Identify which cell holds the provided text, then report its (X, Y) central coordinate. 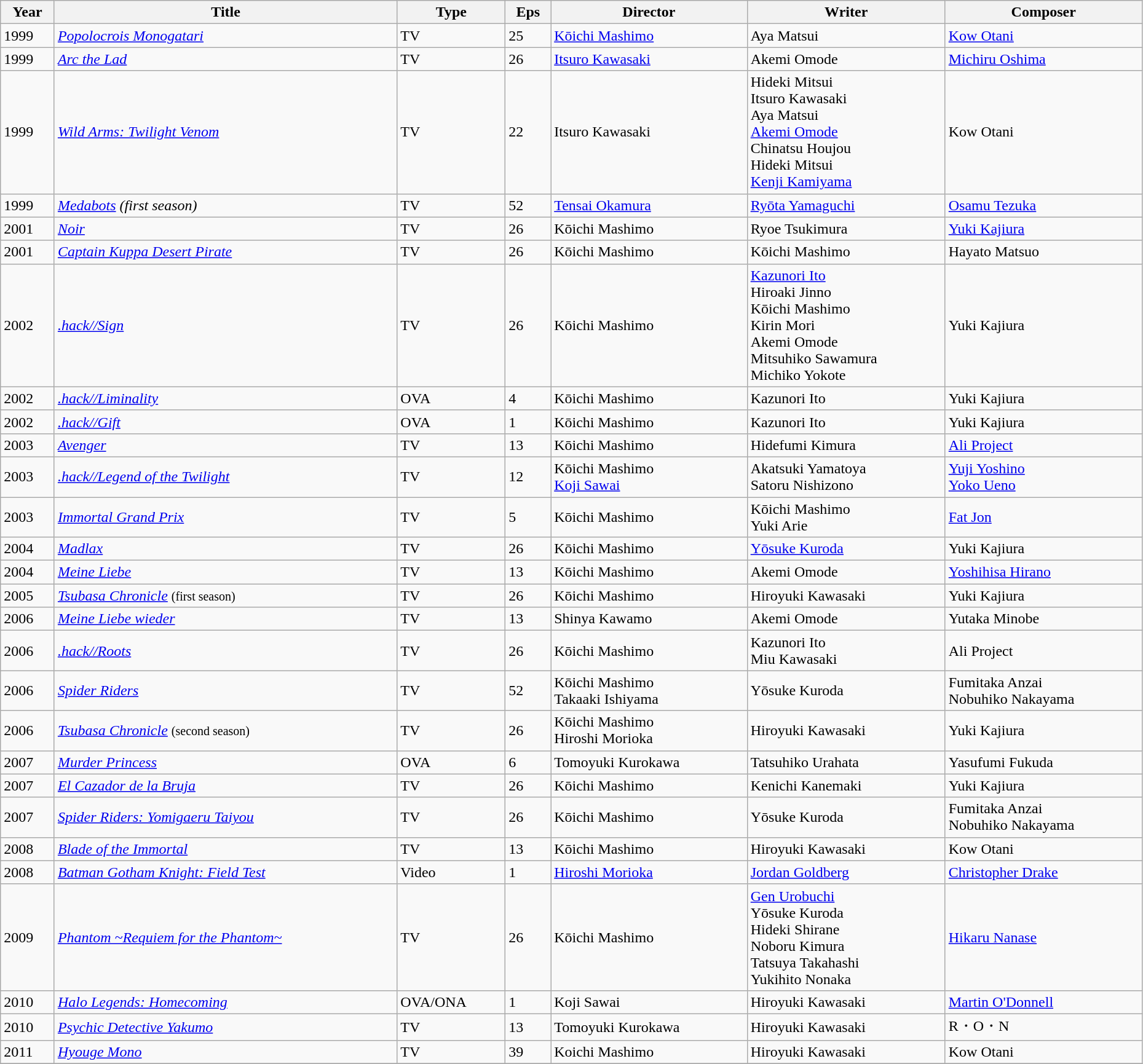
Christopher Drake (1043, 872)
Ryoe Tsukimura (846, 229)
5 (528, 516)
Michiru Oshima (1043, 59)
.hack//Liminality (225, 398)
12 (528, 477)
Aya Matsui (846, 36)
Psychic Detective Yakumo (225, 1027)
Gen UrobuchiYōsuke KurodaHideki ShiraneNoboru KimuraTatsuya TakahashiYukihito Nonaka (846, 937)
Osamu Tezuka (1043, 205)
Kōichi MashimoKoji Sawai (649, 477)
Fat Jon (1043, 516)
Hayato Matsuo (1043, 252)
Meine Liebe wieder (225, 619)
Koichi Mashimo (649, 1052)
Hidefumi Kimura (846, 445)
Hideki MitsuiItsuro Kawasaki Aya Matsui Akemi Omode Chinatsu Houjou Hideki Mitsui Kenji Kamiyama (846, 132)
Yutaka Minobe (1043, 619)
Jordan Goldberg (846, 872)
.hack//Roots (225, 650)
2009 (28, 937)
Eps (528, 12)
Tsubasa Chronicle (second season) (225, 730)
Kōichi MashimoYuki Arie (846, 516)
.hack//Legend of the Twilight (225, 477)
Video (451, 872)
Tensai Okamura (649, 205)
Murder Princess (225, 762)
Spider Riders: Yomigaeru Taiyou (225, 818)
Noir (225, 229)
Yasufumi Fukuda (1043, 762)
Ryōta Yamaguchi (846, 205)
Popolocrois Monogatari (225, 36)
Writer (846, 12)
Avenger (225, 445)
Halo Legends: Homecoming (225, 1002)
Kenichi Kanemaki (846, 786)
Director (649, 12)
Hikaru Nanase (1043, 937)
Kazunori ItoHiroaki JinnoKōichi MashimoKirin MoriAkemi OmodeMitsuhiko SawamuraMichiko Yokote (846, 325)
El Cazador de la Bruja (225, 786)
Tatsuhiko Urahata (846, 762)
6 (528, 762)
Blade of the Immortal (225, 849)
Medabots (first season) (225, 205)
25 (528, 36)
Madlax (225, 549)
Type (451, 12)
39 (528, 1052)
Title (225, 12)
Year (28, 12)
Kōichi MashimoTakaaki Ishiyama (649, 691)
Yoshihisa Hirano (1043, 572)
Captain Kuppa Desert Pirate (225, 252)
OVA/ONA (451, 1002)
Meine Liebe (225, 572)
Shinya Kawamo (649, 619)
Composer (1043, 12)
Kazunori ItoMiu Kawasaki (846, 650)
Hiroshi Morioka (649, 872)
Kōichi MashimoHiroshi Morioka (649, 730)
.hack//Gift (225, 422)
2011 (28, 1052)
R・O・N (1043, 1027)
Arc the Lad (225, 59)
2005 (28, 596)
Tsubasa Chronicle (first season) (225, 596)
4 (528, 398)
.hack//Sign (225, 325)
Immortal Grand Prix (225, 516)
Wild Arms: Twilight Venom (225, 132)
Yuji YoshinoYoko Ueno (1043, 477)
Koji Sawai (649, 1002)
Spider Riders (225, 691)
Phantom ~Requiem for the Phantom~ (225, 937)
22 (528, 132)
Martin O'Donnell (1043, 1002)
Hyouge Mono (225, 1052)
Batman Gotham Knight: Field Test (225, 872)
Akatsuki YamatoyaSatoru Nishizono (846, 477)
